Find where the given text appears and provide that cell's center as (X, Y) coordinate. 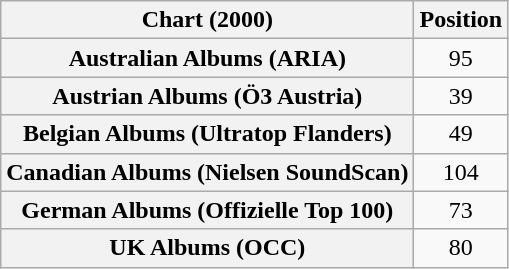
Position (461, 20)
73 (461, 210)
49 (461, 134)
UK Albums (OCC) (208, 248)
104 (461, 172)
39 (461, 96)
Australian Albums (ARIA) (208, 58)
German Albums (Offizielle Top 100) (208, 210)
80 (461, 248)
Canadian Albums (Nielsen SoundScan) (208, 172)
Chart (2000) (208, 20)
95 (461, 58)
Austrian Albums (Ö3 Austria) (208, 96)
Belgian Albums (Ultratop Flanders) (208, 134)
